Return the (x, y) coordinate for the center point of the cell that contains the specified text.  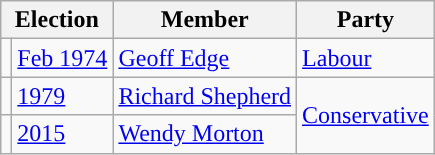
Member (205, 20)
Geoff Edge (205, 58)
Richard Shepherd (205, 96)
Election (57, 20)
Feb 1974 (62, 58)
Conservative (366, 115)
Labour (366, 58)
Party (366, 20)
1979 (62, 96)
2015 (62, 134)
Wendy Morton (205, 134)
